Search for the cell housing the specified text and yield its [X, Y] center coordinate. 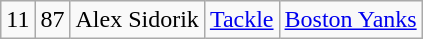
11 [18, 20]
Boston Yanks [350, 20]
87 [52, 20]
Tackle [242, 20]
Alex Sidorik [137, 20]
